Capture the cell that displays the provided text and extract its [x, y] central coordinate. 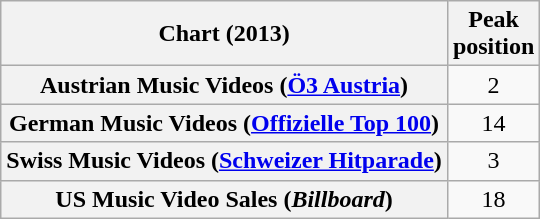
German Music Videos (Offizielle Top 100) [224, 123]
Swiss Music Videos (Schweizer Hitparade) [224, 161]
Peakposition [493, 34]
Austrian Music Videos (Ö3 Austria) [224, 85]
2 [493, 85]
Chart (2013) [224, 34]
18 [493, 199]
14 [493, 123]
US Music Video Sales (Billboard) [224, 199]
3 [493, 161]
